Determine the [x, y] coordinate at the center of the cell enclosing the given text.  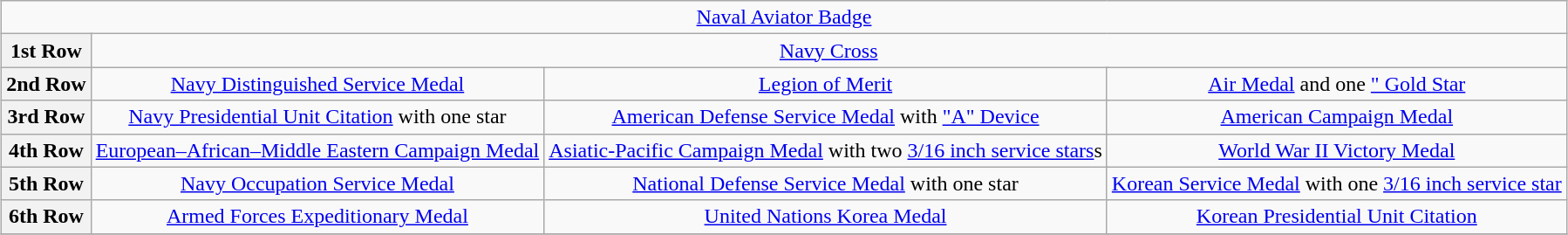
United Nations Korea Medal [826, 217]
Air Medal and one " Gold Star [1336, 84]
2nd Row [46, 84]
Navy Cross [828, 51]
1st Row [46, 51]
5th Row [46, 183]
Asiatic-Pacific Campaign Medal with two 3/16 inch service starss [826, 150]
4th Row [46, 150]
World War II Victory Medal [1336, 150]
Navy Occupation Service Medal [317, 183]
Korean Presidential Unit Citation [1336, 217]
Korean Service Medal with one 3/16 inch service star [1336, 183]
European–African–Middle Eastern Campaign Medal [317, 150]
American Campaign Medal [1336, 117]
American Defense Service Medal with "A" Device [826, 117]
6th Row [46, 217]
National Defense Service Medal with one star [826, 183]
Legion of Merit [826, 84]
3rd Row [46, 117]
Navy Presidential Unit Citation with one star [317, 117]
Armed Forces Expeditionary Medal [317, 217]
Navy Distinguished Service Medal [317, 84]
Naval Aviator Badge [784, 17]
